Detect which cell encompasses the target text, then output its [x, y] center coordinate. 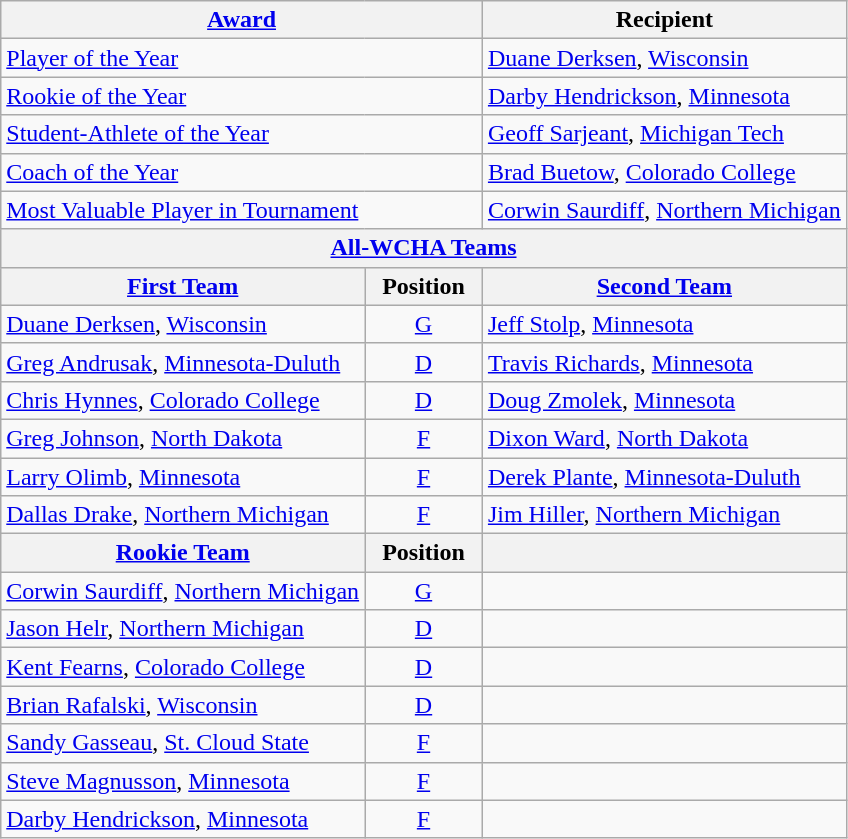
Rookie Team [183, 553]
Greg Andrusak, Minnesota-Duluth [183, 362]
Travis Richards, Minnesota [664, 362]
Student-Athlete of the Year [242, 134]
Larry Olimb, Minnesota [183, 477]
Jason Helr, Northern Michigan [183, 629]
Doug Zmolek, Minnesota [664, 400]
Chris Hynnes, Colorado College [183, 400]
Sandy Gasseau, St. Cloud State [183, 743]
Player of the Year [242, 58]
Steve Magnusson, Minnesota [183, 781]
Derek Plante, Minnesota-Duluth [664, 477]
Most Valuable Player in Tournament [242, 210]
Jeff Stolp, Minnesota [664, 324]
Geoff Sarjeant, Michigan Tech [664, 134]
Award [242, 20]
All-WCHA Teams [424, 248]
First Team [183, 286]
Second Team [664, 286]
Brian Rafalski, Wisconsin [183, 705]
Greg Johnson, North Dakota [183, 438]
Recipient [664, 20]
Coach of the Year [242, 172]
Jim Hiller, Northern Michigan [664, 515]
Dallas Drake, Northern Michigan [183, 515]
Rookie of the Year [242, 96]
Kent Fearns, Colorado College [183, 667]
Dixon Ward, North Dakota [664, 438]
Brad Buetow, Colorado College [664, 172]
